Determine the [x, y] coordinate at the center of the cell enclosing the given text.  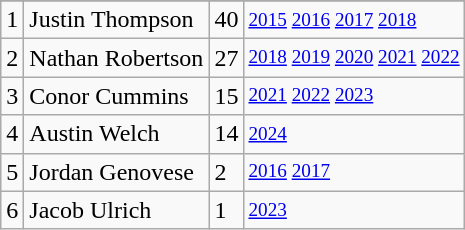
Justin Thompson [116, 20]
14 [226, 134]
Austin Welch [116, 134]
2021 2022 2023 [354, 96]
Nathan Robertson [116, 58]
4 [12, 134]
5 [12, 172]
6 [12, 210]
Conor Cummins [116, 96]
2015 2016 2017 2018 [354, 20]
Jordan Genovese [116, 172]
27 [226, 58]
15 [226, 96]
2016 2017 [354, 172]
2024 [354, 134]
3 [12, 96]
40 [226, 20]
2023 [354, 210]
2018 2019 2020 2021 2022 [354, 58]
Jacob Ulrich [116, 210]
